Determine the (X, Y) coordinate at the center of the cell enclosing the given text.  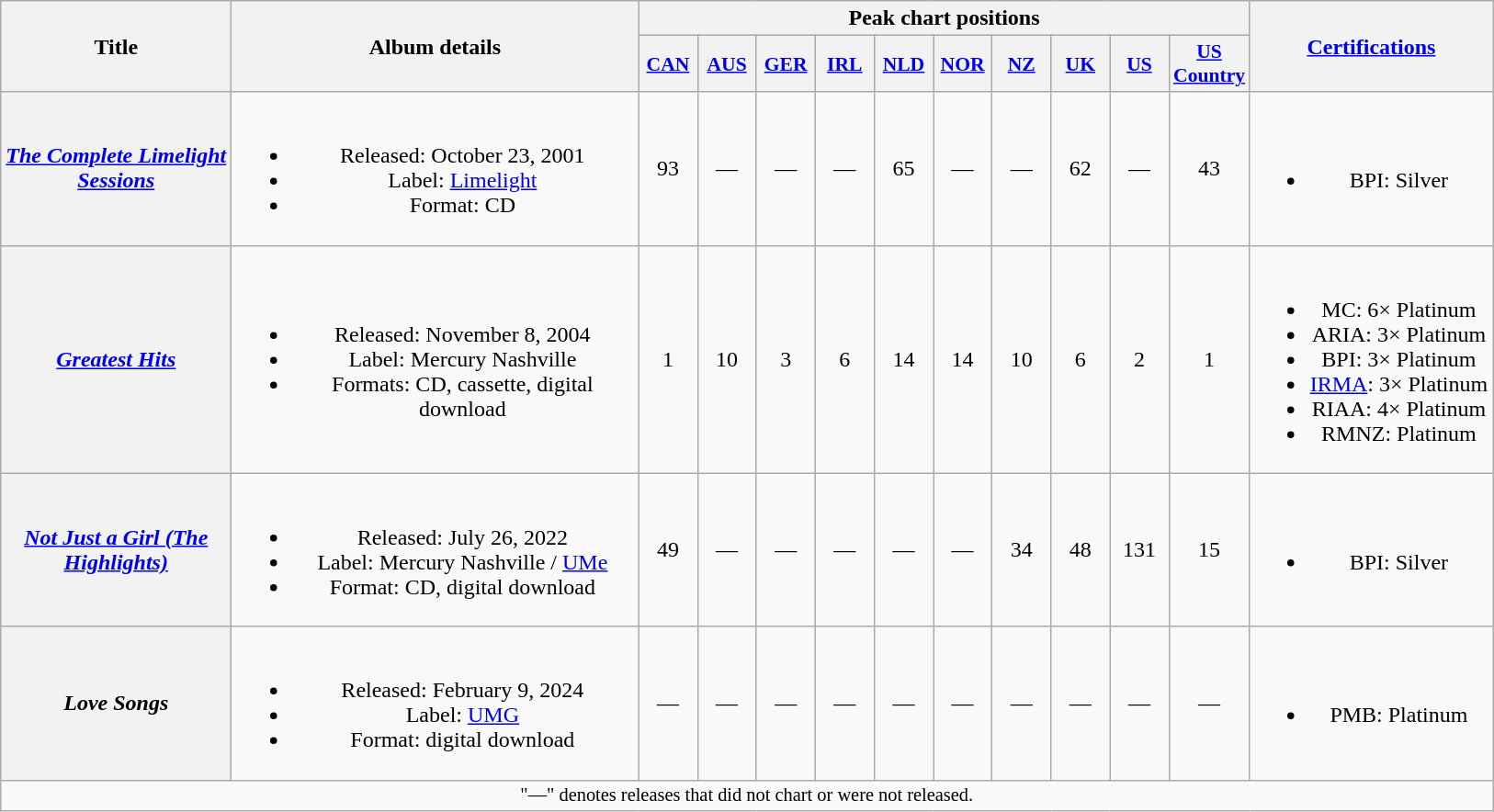
MC: 6× PlatinumARIA: 3× PlatinumBPI: 3× PlatinumIRMA: 3× PlatinumRIAA: 4× PlatinumRMNZ: Platinum (1371, 359)
IRL (844, 64)
Released: October 23, 2001Label: LimelightFormat: CD (436, 169)
PMB: Platinum (1371, 704)
3 (786, 359)
CAN (668, 64)
Released: February 9, 2024Label: UMGFormat: digital download (436, 704)
131 (1139, 549)
NZ (1022, 64)
Album details (436, 46)
49 (668, 549)
Released: July 26, 2022Label: Mercury Nashville / UMeFormat: CD, digital download (436, 549)
GER (786, 64)
43 (1209, 169)
34 (1022, 549)
NLD (903, 64)
2 (1139, 359)
15 (1209, 549)
US (1139, 64)
UK (1081, 64)
"—" denotes releases that did not chart or were not released. (747, 795)
Greatest Hits (116, 359)
NOR (963, 64)
93 (668, 169)
Love Songs (116, 704)
62 (1081, 169)
48 (1081, 549)
Title (116, 46)
Certifications (1371, 46)
Peak chart positions (945, 18)
Not Just a Girl (The Highlights) (116, 549)
Released: November 8, 2004Label: Mercury NashvilleFormats: CD, cassette, digital download (436, 359)
65 (903, 169)
USCountry (1209, 64)
The Complete Limelight Sessions (116, 169)
AUS (727, 64)
